Find where the given text appears and provide that cell's center as (X, Y) coordinate. 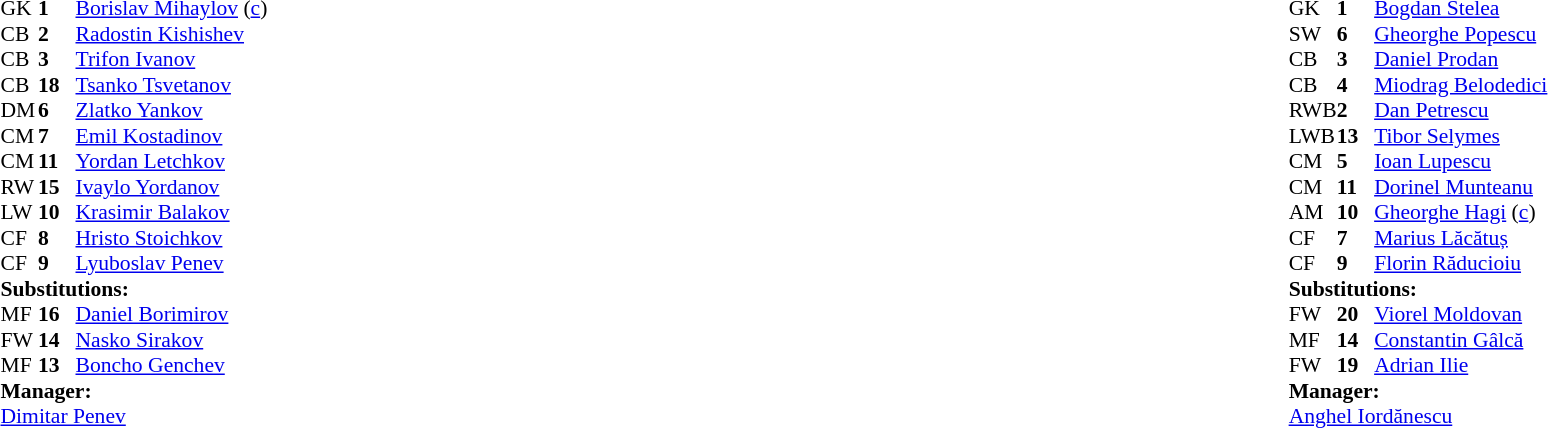
Marius Lăcătuș (1460, 238)
18 (57, 85)
Viorel Moldovan (1460, 315)
19 (1356, 365)
5 (1356, 161)
8 (57, 238)
16 (57, 315)
Tibor Selymes (1460, 136)
Ivaylo Yordanov (172, 187)
Florin Răducioiu (1460, 263)
Dorinel Munteanu (1460, 187)
Ioan Lupescu (1460, 161)
15 (57, 187)
Radostin Kishishev (172, 34)
Gheorghe Hagi (c) (1460, 213)
Gheorghe Popescu (1460, 34)
Emil Kostadinov (172, 136)
Nasko Sirakov (172, 340)
RW (19, 187)
Daniel Borimirov (172, 315)
Hristo Stoichkov (172, 238)
Boncho Genchev (172, 365)
SW (1313, 34)
Constantin Gâlcă (1460, 340)
DM (19, 111)
LWB (1313, 136)
Daniel Prodan (1460, 59)
Adrian Ilie (1460, 365)
AM (1313, 213)
Zlatko Yankov (172, 111)
Krasimir Balakov (172, 213)
Trifon Ivanov (172, 59)
4 (1356, 85)
20 (1356, 315)
Lyuboslav Penev (172, 263)
Miodrag Belodedici (1460, 85)
Yordan Letchkov (172, 161)
LW (19, 213)
RWB (1313, 111)
Dan Petrescu (1460, 111)
Tsanko Tsvetanov (172, 85)
